Locate the cell with the specified text and output its (x, y) center coordinate. 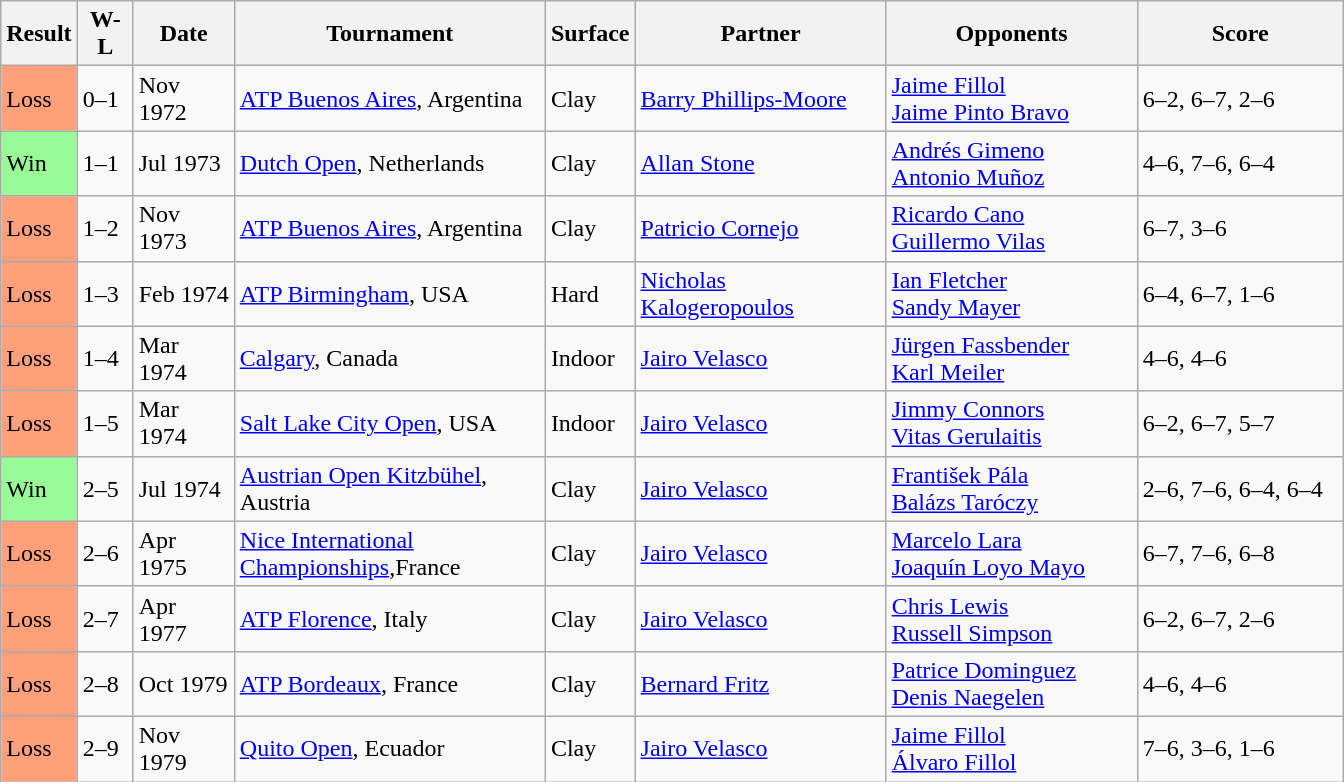
Dutch Open, Netherlands (390, 164)
Opponents (1012, 34)
Date (184, 34)
Jaime Fillol Jaime Pinto Bravo (1012, 98)
Result (39, 34)
Austrian Open Kitzbühel, Austria (390, 488)
Jaime Fillol Álvaro Fillol (1012, 748)
Nice International Championships,France (390, 554)
Ian Fletcher Sandy Mayer (1012, 294)
0–1 (105, 98)
Patrice Dominguez Denis Naegelen (1012, 684)
Score (1240, 34)
6–7, 3–6 (1240, 228)
2–8 (105, 684)
Marcelo Lara Joaquín Loyo Mayo (1012, 554)
Nov 1972 (184, 98)
1–3 (105, 294)
2–5 (105, 488)
Partner (760, 34)
1–4 (105, 358)
Jul 1974 (184, 488)
2–6 (105, 554)
1–2 (105, 228)
2–7 (105, 618)
ATP Florence, Italy (390, 618)
Barry Phillips-Moore (760, 98)
Calgary, Canada (390, 358)
Nov 1973 (184, 228)
2–6, 7–6, 6–4, 6–4 (1240, 488)
1–5 (105, 424)
Jürgen Fassbender Karl Meiler (1012, 358)
Apr 1975 (184, 554)
ATP Birmingham, USA (390, 294)
Bernard Fritz (760, 684)
Ricardo Cano Guillermo Vilas (1012, 228)
Jimmy Connors Vitas Gerulaitis (1012, 424)
Salt Lake City Open, USA (390, 424)
6–4, 6–7, 1–6 (1240, 294)
Quito Open, Ecuador (390, 748)
Tournament (390, 34)
Hard (590, 294)
Patricio Cornejo (760, 228)
W-L (105, 34)
ATP Bordeaux, France (390, 684)
František Pála Balázs Taróczy (1012, 488)
Nov 1979 (184, 748)
6–2, 6–7, 5–7 (1240, 424)
7–6, 3–6, 1–6 (1240, 748)
Jul 1973 (184, 164)
4–6, 7–6, 6–4 (1240, 164)
Chris Lewis Russell Simpson (1012, 618)
Apr 1977 (184, 618)
Nicholas Kalogeropoulos (760, 294)
Feb 1974 (184, 294)
Oct 1979 (184, 684)
1–1 (105, 164)
Andrés Gimeno Antonio Muñoz (1012, 164)
Allan Stone (760, 164)
Surface (590, 34)
6–7, 7–6, 6–8 (1240, 554)
2–9 (105, 748)
